Capture the cell that displays the provided text and extract its (X, Y) central coordinate. 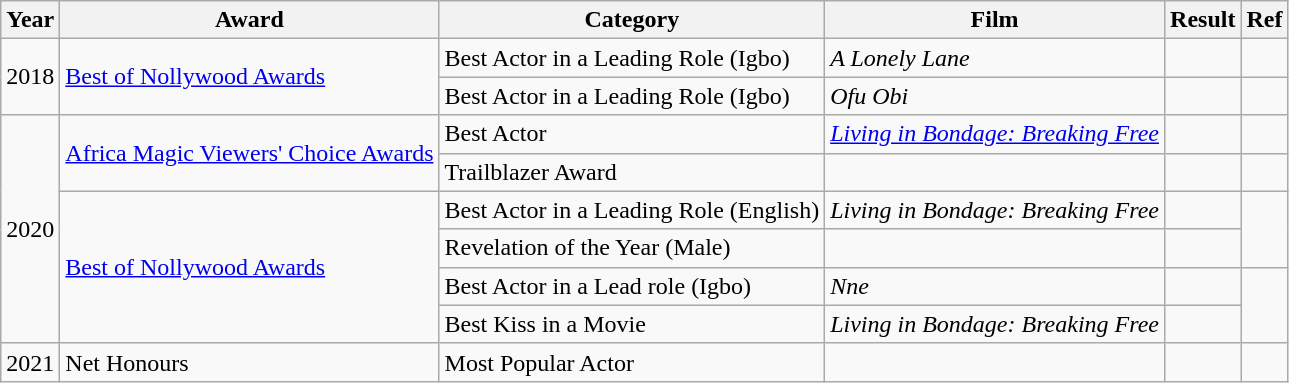
A Lonely Lane (995, 58)
Film (995, 20)
Category (632, 20)
Most Popular Actor (632, 362)
Net Honours (250, 362)
Award (250, 20)
Ofu Obi (995, 96)
Nne (995, 286)
Revelation of the Year (Male) (632, 248)
Trailblazer Award (632, 172)
Year (30, 20)
Ref (1264, 20)
Africa Magic Viewers' Choice Awards (250, 153)
Best Kiss in a Movie (632, 324)
2020 (30, 229)
2021 (30, 362)
Result (1203, 20)
Best Actor in a Leading Role (English) (632, 210)
2018 (30, 77)
Best Actor (632, 134)
Best Actor in a Lead role (Igbo) (632, 286)
